Detect which cell encompasses the target text, then output its (X, Y) center coordinate. 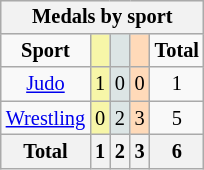
Sport (46, 51)
5 (177, 118)
6 (177, 152)
Wrestling (46, 118)
Judo (46, 84)
Medals by sport (102, 17)
